Locate the cell with the specified text and output its (X, Y) center coordinate. 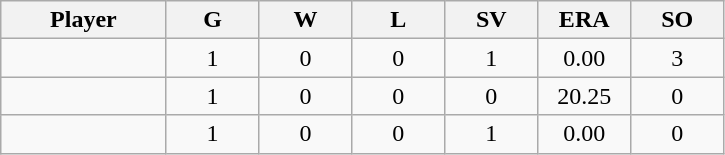
L (398, 20)
ERA (584, 20)
3 (678, 58)
Player (84, 20)
G (212, 20)
W (306, 20)
SO (678, 20)
20.25 (584, 96)
SV (492, 20)
